Find where the given text appears and provide that cell's center as [x, y] coordinate. 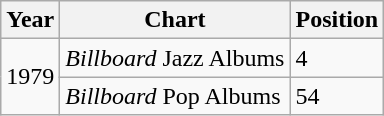
Billboard Pop Albums [175, 96]
Billboard Jazz Albums [175, 58]
54 [337, 96]
Position [337, 20]
1979 [30, 77]
Chart [175, 20]
Year [30, 20]
4 [337, 58]
